Extract the [x, y] coordinate from the center of the cell holding the provided text.  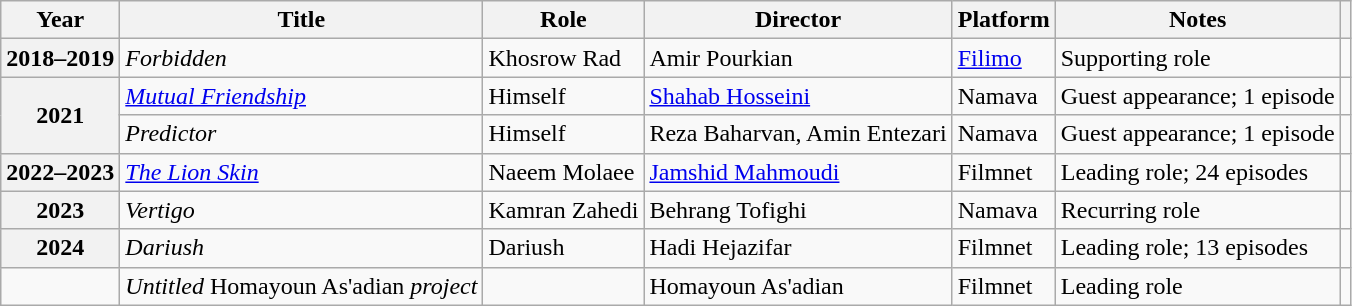
Recurring role [1198, 210]
Homayoun As'adian [798, 286]
Amir Pourkian [798, 58]
2021 [60, 115]
Supporting role [1198, 58]
Platform [1004, 20]
Khosrow Rad [564, 58]
Filimo [1004, 58]
Shahab Hosseini [798, 96]
Title [302, 20]
Leading role; 13 episodes [1198, 248]
Untitled Homayoun As'adian project [302, 286]
Vertigo [302, 210]
Forbidden [302, 58]
Notes [1198, 20]
Leading role; 24 episodes [1198, 172]
Predictor [302, 134]
Reza Baharvan, Amin Entezari [798, 134]
Behrang Tofighi [798, 210]
Naeem Molaee [564, 172]
Role [564, 20]
Mutual Friendship [302, 96]
2023 [60, 210]
2018–2019 [60, 58]
Year [60, 20]
Director [798, 20]
Hadi Hejazifar [798, 248]
2024 [60, 248]
Leading role [1198, 286]
2022–2023 [60, 172]
The Lion Skin [302, 172]
Kamran Zahedi [564, 210]
Jamshid Mahmoudi [798, 172]
